Output the [X, Y] coordinate of the center of the cell containing the given text.  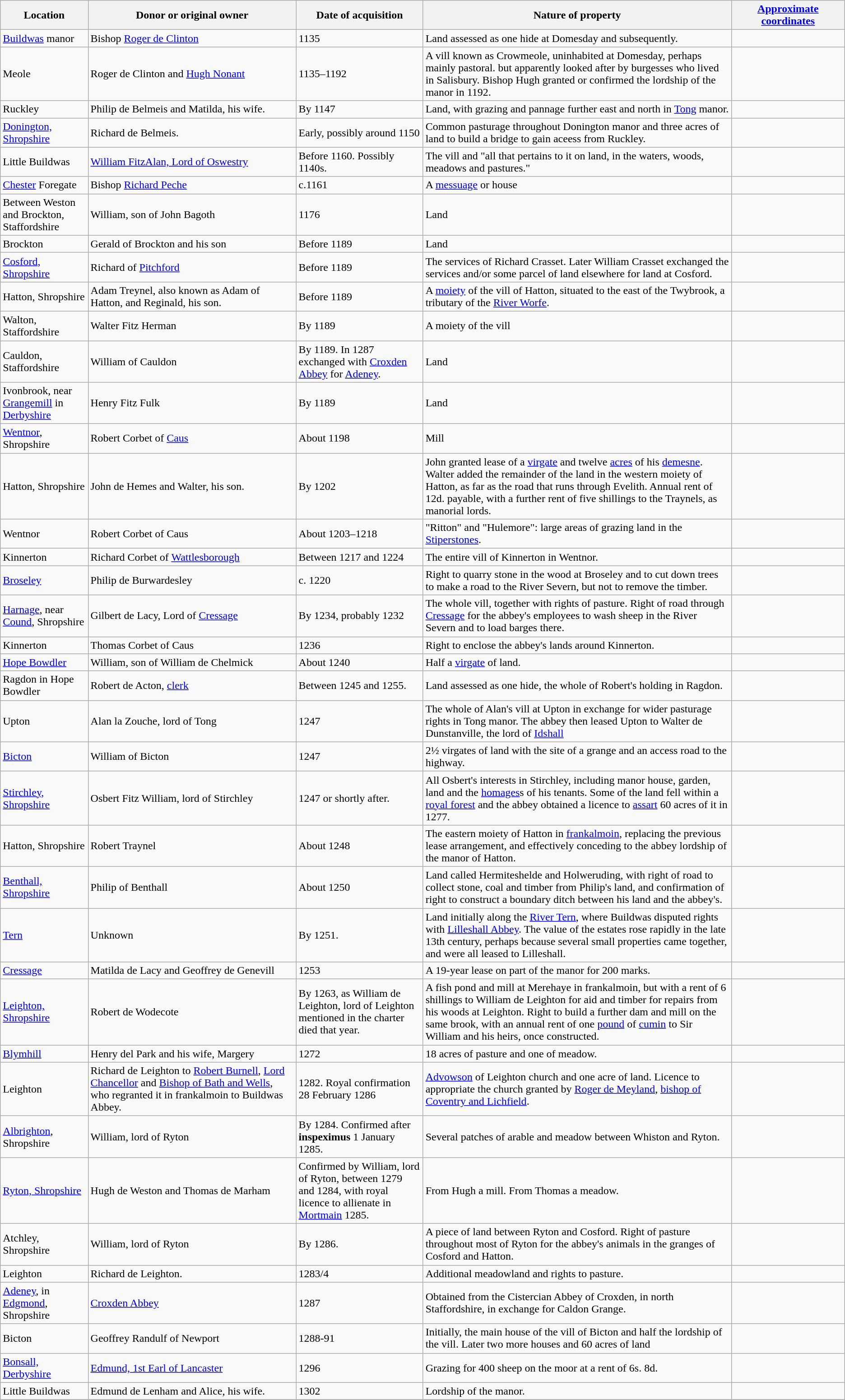
Wentnor, Shropshire [44, 439]
Cressage [44, 971]
Obtained from the Cistercian Abbey of Croxden, in north Staffordshire, in exchange for Caldon Grange. [577, 1303]
1296 [359, 1368]
Common pasturage throughout Donington manor and three acres of land to build a bridge to gain aceess from Ruckley. [577, 133]
About 1198 [359, 439]
Early, possibly around 1150 [359, 133]
Broseley [44, 581]
Robert Traynel [192, 846]
1283/4 [359, 1274]
Leighton, Shropshire [44, 1012]
Croxden Abbey [192, 1303]
Philip of Benthall [192, 887]
Advowson of Leighton church and one acre of land. Licence to appropriate the church granted by Roger de Meyland, bishop of Coventry and Lichfield. [577, 1089]
1176 [359, 214]
Thomas Corbet of Caus [192, 645]
Meole [44, 74]
18 acres of pasture and one of meadow. [577, 1054]
From Hugh a mill. From Thomas a meadow. [577, 1191]
1135–1192 [359, 74]
Land assessed as one hide, the whole of Robert's holding in Ragdon. [577, 685]
Initially, the main house of the vill of Bicton and half the lordship of the vill. Later two more houses and 60 acres of land [577, 1338]
By 1286. [359, 1244]
1135 [359, 38]
Several patches of arable and meadow between Whiston and Ryton. [577, 1137]
Half a virgate of land. [577, 662]
Between 1245 and 1255. [359, 685]
Cauldon, Staffordshire [44, 361]
Between Weston and Brockton, Staffordshire [44, 214]
Before 1160. Possibly 1140s. [359, 162]
By 1251. [359, 935]
1253 [359, 971]
Hugh de Weston and Thomas de Marham [192, 1191]
Wentnor [44, 534]
Albrighton, Shropshire [44, 1137]
Brockton [44, 244]
Richard Corbet of Wattlesborough [192, 557]
Osbert Fitz William, lord of Stirchley [192, 798]
Adam Treynel, also known as Adam of Hatton, and Reginald, his son. [192, 296]
Additional meadowland and rights to pasture. [577, 1274]
Roger de Clinton and Hugh Nonant [192, 74]
Grazing for 400 sheep on the moor at a rent of 6s. 8d. [577, 1368]
By 1147 [359, 109]
Bishop Richard Peche [192, 185]
Hope Bowdler [44, 662]
1272 [359, 1054]
Adeney, in Edgmond, Shropshire [44, 1303]
Nature of property [577, 15]
By 1284. Confirmed after inspeximus 1 January 1285. [359, 1137]
Alan la Zouche, lord of Tong [192, 721]
1288-91 [359, 1338]
Walter Fitz Herman [192, 326]
William of Bicton [192, 757]
Robert de Wodecote [192, 1012]
Ruckley [44, 109]
A moiety of the vill [577, 326]
About 1240 [359, 662]
Walton, Staffordshire [44, 326]
1287 [359, 1303]
Edmund, 1st Earl of Lancaster [192, 1368]
Henry del Park and his wife, Margery [192, 1054]
Gerald of Brockton and his son [192, 244]
About 1248 [359, 846]
William of Cauldon [192, 361]
Lordship of the manor. [577, 1391]
Ryton, Shropshire [44, 1191]
Richard de Leighton to Robert Burnell, Lord Chancellor and Bishop of Bath and Wells, who regranted it in frankalmoin to Buildwas Abbey. [192, 1089]
William, son of William de Chelmick [192, 662]
"Ritton" and "Hulemore": large areas of grazing land in the Stiperstones. [577, 534]
About 1250 [359, 887]
Bonsall, Derbyshire [44, 1368]
A moiety of the vill of Hatton, situated to the east of the Twybrook, a tributary of the River Worfe. [577, 296]
c.1161 [359, 185]
Matilda de Lacy and Geoffrey de Genevill [192, 971]
Donor or original owner [192, 15]
A messuage or house [577, 185]
Ivonbrook, near Grangemill in Derbyshire [44, 403]
Richard of Pitchford [192, 267]
Approximate coordinates [788, 15]
Date of acquisition [359, 15]
Bishop Roger de Clinton [192, 38]
Chester Foregate [44, 185]
2½ virgates of land with the site of a grange and an access road to the highway. [577, 757]
Right to quarry stone in the wood at Broseley and to cut down trees to make a road to the River Severn, but not to remove the timber. [577, 581]
Philip de Belmeis and Matilda, his wife. [192, 109]
Between 1217 and 1224 [359, 557]
Blymhill [44, 1054]
1247 or shortly after. [359, 798]
Henry Fitz Fulk [192, 403]
Ragdon in Hope Bowdler [44, 685]
c. 1220 [359, 581]
A piece of land between Ryton and Cosford. Right of pasture throughout most of Ryton for the abbey's animals in the granges of Cosford and Hatton. [577, 1244]
Philip de Burwardesley [192, 581]
By 1234, probably 1232 [359, 616]
By 1189. In 1287 exchanged with Croxden Abbey for Adeney. [359, 361]
Upton [44, 721]
Richard de Belmeis. [192, 133]
Right to enclose the abbey's lands around Kinnerton. [577, 645]
Land, with grazing and pannage further east and north in Tong manor. [577, 109]
Atchley, Shropshire [44, 1244]
John de Hemes and Walter, his son. [192, 486]
Richard de Leighton. [192, 1274]
By 1202 [359, 486]
Harnage, near Cound, Shropshire [44, 616]
Unknown [192, 935]
1282. Royal confirmation 28 February 1286 [359, 1089]
Donington, Shropshire [44, 133]
Stirchley, Shropshire [44, 798]
Robert de Acton, clerk [192, 685]
The services of Richard Crasset. Later William Crasset exchanged the services and/or some parcel of land elsewhere for land at Cosford. [577, 267]
Gilbert de Lacy, Lord of Cressage [192, 616]
About 1203–1218 [359, 534]
Geoffrey Randulf of Newport [192, 1338]
Edmund de Lenham and Alice, his wife. [192, 1391]
Cosford, Shropshire [44, 267]
Land assessed as one hide at Domesday and subsequently. [577, 38]
Confirmed by William, lord of Ryton, between 1279 and 1284, with royal licence to allienate in Mortmain 1285. [359, 1191]
The entire vill of Kinnerton in Wentnor. [577, 557]
1302 [359, 1391]
Mill [577, 439]
William, son of John Bagoth [192, 214]
1236 [359, 645]
Tern [44, 935]
Location [44, 15]
By 1263, as William de Leighton, lord of Leighton mentioned in the charter died that year. [359, 1012]
Benthall, Shropshire [44, 887]
William FitzAlan, Lord of Oswestry [192, 162]
A 19-year lease on part of the manor for 200 marks. [577, 971]
Buildwas manor [44, 38]
The vill and "all that pertains to it on land, in the waters, woods, meadows and pastures." [577, 162]
